Locate the cell with the specified text and output its [x, y] center coordinate. 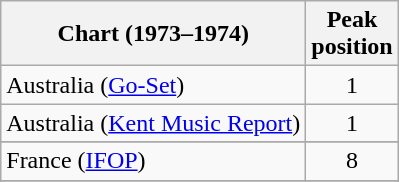
Peakposition [352, 34]
8 [352, 161]
France (IFOP) [154, 161]
Australia (Go-Set) [154, 85]
Chart (1973–1974) [154, 34]
Australia (Kent Music Report) [154, 123]
